Search for the cell housing the specified text and yield its [x, y] center coordinate. 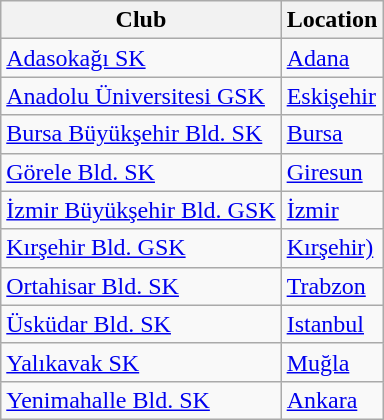
Yenimahalle Bld. SK [141, 400]
Ortahisar Bld. SK [141, 286]
Muğla [332, 362]
İzmir [332, 210]
Trabzon [332, 286]
Club [141, 20]
Üsküdar Bld. SK [141, 324]
Istanbul [332, 324]
Kırşehir Bld. GSK [141, 248]
Adasokağı SK [141, 58]
Eskişehir [332, 96]
Anadolu Üniversitesi GSK [141, 96]
Bursa Büyükşehir Bld. SK [141, 134]
Kırşehir) [332, 248]
Yalıkavak SK [141, 362]
Görele Bld. SK [141, 172]
Giresun [332, 172]
İzmir Büyükşehir Bld. GSK [141, 210]
Location [332, 20]
Ankara [332, 400]
Bursa [332, 134]
Adana [332, 58]
